For the text-containing cell, return its midpoint in (x, y) coordinate format. 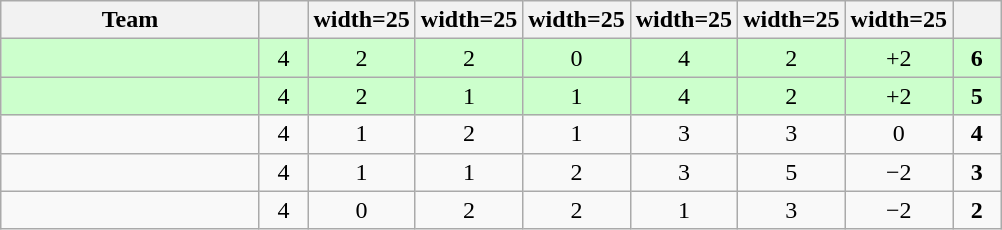
Team (130, 20)
6 (976, 58)
